For the text-containing cell, return its midpoint in (x, y) coordinate format. 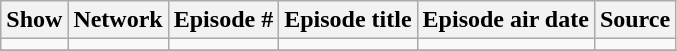
Source (634, 20)
Show (34, 20)
Episode title (348, 20)
Network (118, 20)
Episode air date (506, 20)
Episode # (223, 20)
